For the text-containing cell, return its midpoint in [x, y] coordinate format. 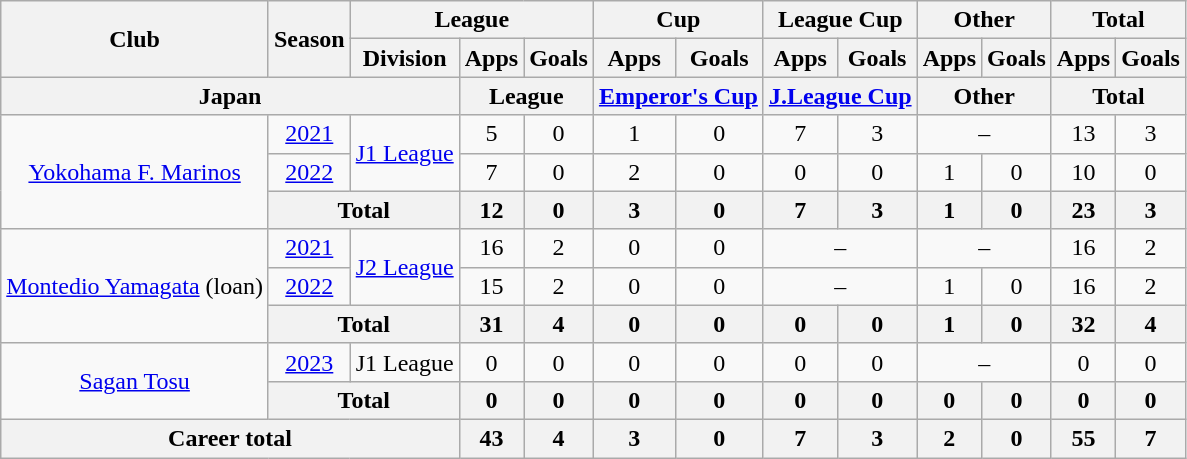
13 [1083, 134]
Yokohama F. Marinos [135, 172]
J.League Cup [840, 96]
Cup [678, 20]
J2 League [404, 267]
15 [491, 286]
2023 [309, 362]
12 [491, 210]
Sagan Tosu [135, 381]
43 [491, 438]
Career total [230, 438]
5 [491, 134]
Montedio Yamagata (loan) [135, 286]
Division [404, 58]
Season [309, 39]
55 [1083, 438]
Japan [230, 96]
Emperor's Cup [678, 96]
Club [135, 39]
League Cup [840, 20]
31 [491, 324]
10 [1083, 172]
23 [1083, 210]
32 [1083, 324]
